Return the [x, y] coordinate for the center point of the cell that contains the specified text.  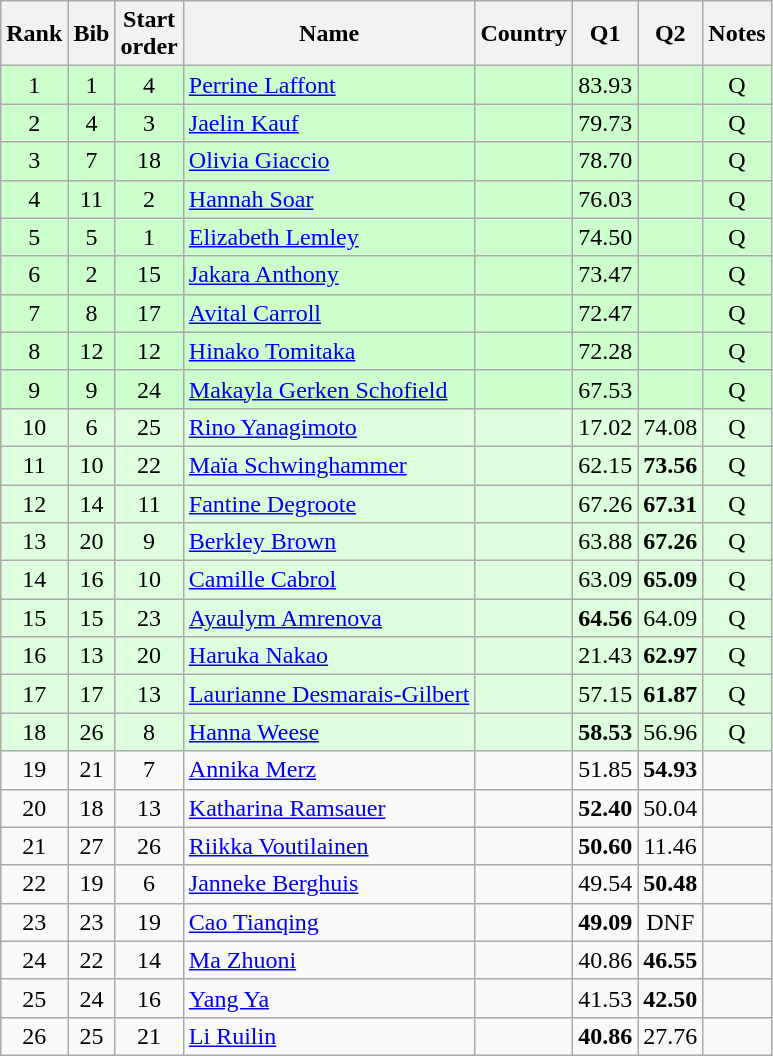
21.43 [606, 656]
67.53 [606, 389]
Berkley Brown [329, 542]
11.46 [670, 846]
72.47 [606, 313]
Startorder [149, 34]
62.15 [606, 465]
27 [92, 846]
49.54 [606, 884]
17.02 [606, 427]
DNF [670, 922]
49.09 [606, 922]
41.53 [606, 998]
51.85 [606, 770]
Jakara Anthony [329, 275]
Notes [737, 34]
Cao Tianqing [329, 922]
58.53 [606, 732]
Ayaulym Amrenova [329, 618]
Fantine Degroote [329, 503]
Ma Zhuoni [329, 960]
Hannah Soar [329, 199]
61.87 [670, 694]
Elizabeth Lemley [329, 237]
Perrine Laffont [329, 85]
64.09 [670, 618]
50.48 [670, 884]
72.28 [606, 351]
83.93 [606, 85]
50.04 [670, 808]
Janneke Berghuis [329, 884]
Haruka Nakao [329, 656]
79.73 [606, 123]
65.09 [670, 580]
62.97 [670, 656]
46.55 [670, 960]
Rank [34, 34]
Li Ruilin [329, 1036]
74.50 [606, 237]
50.60 [606, 846]
Avital Carroll [329, 313]
Hinako Tomitaka [329, 351]
57.15 [606, 694]
Annika Merz [329, 770]
Makayla Gerken Schofield [329, 389]
78.70 [606, 161]
76.03 [606, 199]
Bib [92, 34]
63.88 [606, 542]
42.50 [670, 998]
Olivia Giaccio [329, 161]
Name [329, 34]
Camille Cabrol [329, 580]
Riikka Voutilainen [329, 846]
56.96 [670, 732]
Maïa Schwinghammer [329, 465]
27.76 [670, 1036]
Q2 [670, 34]
74.08 [670, 427]
Country [524, 34]
67.31 [670, 503]
Hanna Weese [329, 732]
54.93 [670, 770]
Laurianne Desmarais-Gilbert [329, 694]
Rino Yanagimoto [329, 427]
73.47 [606, 275]
63.09 [606, 580]
Yang Ya [329, 998]
64.56 [606, 618]
Q1 [606, 34]
Katharina Ramsauer [329, 808]
52.40 [606, 808]
73.56 [670, 465]
Jaelin Kauf [329, 123]
